Search for the cell housing the specified text and yield its (x, y) center coordinate. 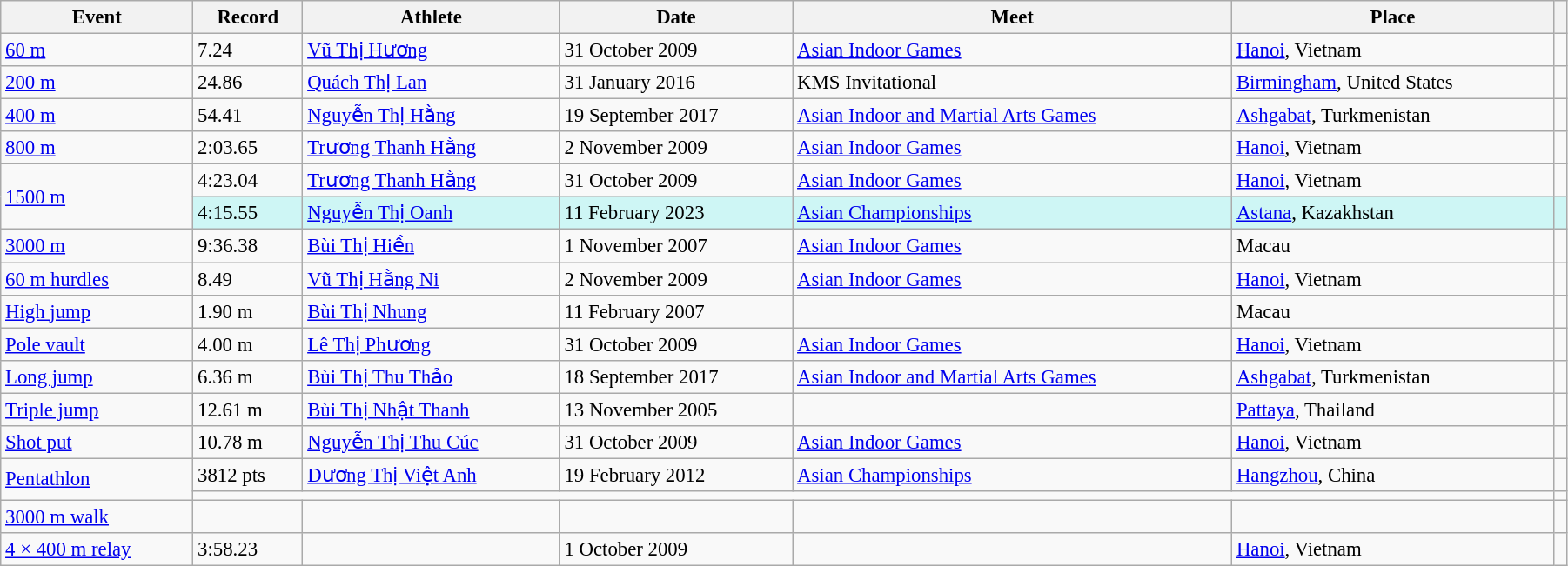
1.90 m (248, 311)
9:36.38 (248, 246)
Pole vault (97, 344)
60 m (97, 50)
7.24 (248, 50)
Place (1393, 17)
4 × 400 m relay (97, 549)
400 m (97, 116)
31 January 2016 (676, 83)
Vũ Thị Hằng Ni (432, 279)
Athlete (432, 17)
Long jump (97, 376)
Bùi Thị Nhật Thanh (432, 410)
4:23.04 (248, 181)
KMS Invitational (1013, 83)
4.00 m (248, 344)
Bùi Thị Hiền (432, 246)
Date (676, 17)
2:03.65 (248, 148)
1 October 2009 (676, 549)
200 m (97, 83)
11 February 2007 (676, 311)
Shot put (97, 443)
1500 m (97, 196)
13 November 2005 (676, 410)
Birmingham, United States (1393, 83)
Nguyễn Thị Hằng (432, 116)
54.41 (248, 116)
Meet (1013, 17)
60 m hurdles (97, 279)
Dương Thị Việt Anh (432, 475)
Bùi Thị Nhung (432, 311)
19 September 2017 (676, 116)
Nguyễn Thị Oanh (432, 213)
18 September 2017 (676, 376)
3000 m walk (97, 516)
Bùi Thị Thu Thảo (432, 376)
Vũ Thị Hương (432, 50)
3812 pts (248, 475)
Record (248, 17)
Nguyễn Thị Thu Cúc (432, 443)
800 m (97, 148)
High jump (97, 311)
10.78 m (248, 443)
11 February 2023 (676, 213)
Pentathlon (97, 479)
4:15.55 (248, 213)
19 February 2012 (676, 475)
8.49 (248, 279)
6.36 m (248, 376)
12.61 m (248, 410)
Triple jump (97, 410)
24.86 (248, 83)
Hangzhou, China (1393, 475)
Lê Thị Phương (432, 344)
3000 m (97, 246)
3:58.23 (248, 549)
Event (97, 17)
1 November 2007 (676, 246)
Astana, Kazakhstan (1393, 213)
Pattaya, Thailand (1393, 410)
Quách Thị Lan (432, 83)
